Return [X, Y] of the center of cell containing provided text 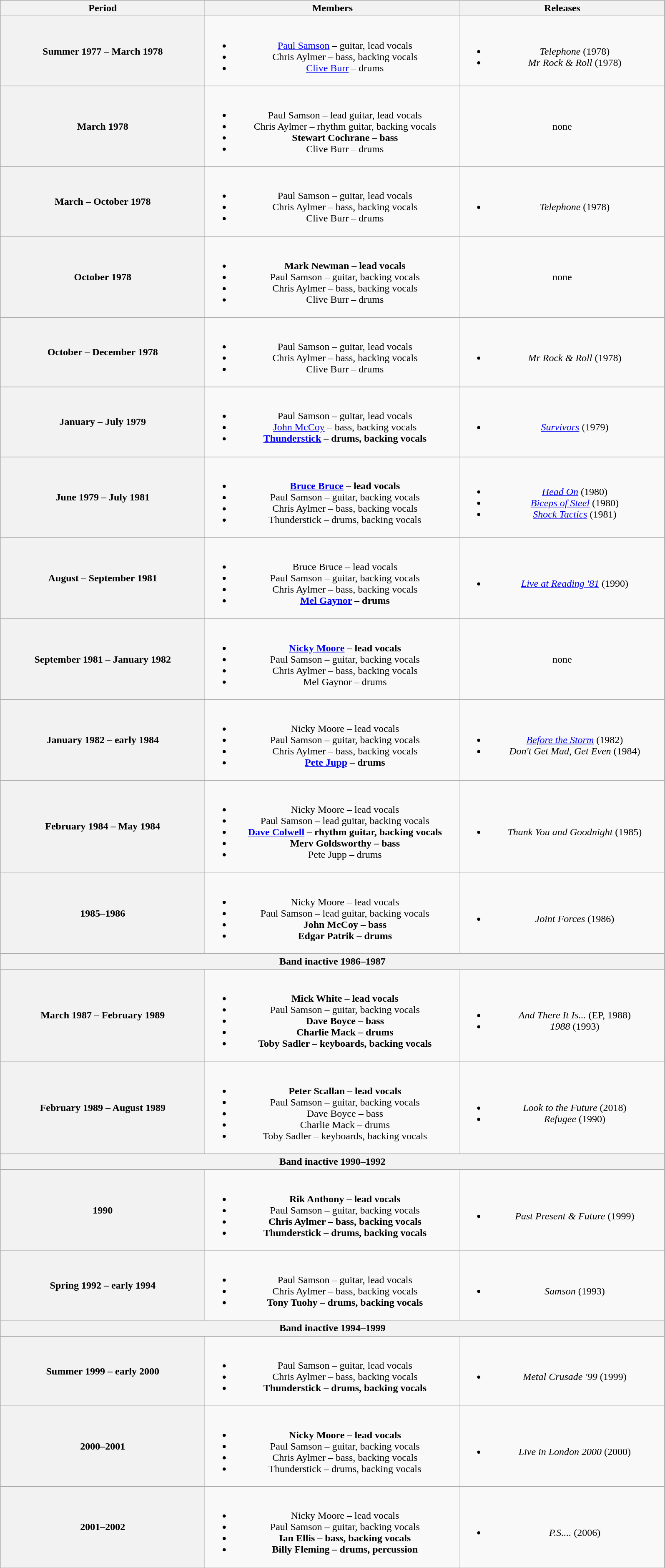
August – September 1981 [103, 578]
Samson (1993) [562, 1285]
Mick White – lead vocalsPaul Samson – guitar, backing vocalsDave Boyce – bassCharlie Mack – drumsToby Sadler – keyboards, backing vocals [333, 1016]
September 1981 – January 1982 [103, 659]
Live at Reading '81 (1990) [562, 578]
Members [333, 8]
Rik Anthony – lead vocalsPaul Samson – guitar, backing vocalsChris Aylmer – bass, backing vocalsThunderstick – drums, backing vocals [333, 1210]
Band inactive 1986–1987 [333, 962]
1985–1986 [103, 913]
March 1978 [103, 126]
January 1982 – early 1984 [103, 740]
March – October 1978 [103, 202]
Metal Crusade '99 (1999) [562, 1371]
Telephone (1978) [562, 202]
2001–2002 [103, 1527]
March 1987 – February 1989 [103, 1016]
Head On (1980)Biceps of Steel (1980)Shock Tactics (1981) [562, 497]
1990 [103, 1210]
And There It Is... (EP, 1988)1988 (1993) [562, 1016]
P.S.... (2006) [562, 1527]
Paul Samson – guitar, lead vocalsJohn McCoy – bass, backing vocalsThunderstick – drums, backing vocals [333, 422]
Nicky Moore – lead vocalsPaul Samson – guitar, backing vocalsIan Ellis – bass, backing vocalsBilly Fleming – drums, percussion [333, 1527]
Spring 1992 – early 1994 [103, 1285]
Live in London 2000 (2000) [562, 1446]
Peter Scallan – lead vocalsPaul Samson – guitar, backing vocalsDave Boyce – bassCharlie Mack – drumsToby Sadler – keyboards, backing vocals [333, 1108]
Telephone (1978)Mr Rock & Roll (1978) [562, 51]
Mr Rock & Roll (1978) [562, 352]
June 1979 – July 1981 [103, 497]
February 1989 – August 1989 [103, 1108]
2000–2001 [103, 1446]
October 1978 [103, 277]
Paul Samson – guitar, lead vocalsChris Aylmer – bass, backing vocalsThunderstick – drums, backing vocals [333, 1371]
Nicky Moore – lead vocalsPaul Samson – guitar, backing vocalsChris Aylmer – bass, backing vocalsPete Jupp – drums [333, 740]
Thank You and Goodnight (1985) [562, 827]
Paul Samson – lead guitar, lead vocalsChris Aylmer – rhythm guitar, backing vocalsStewart Cochrane – bassClive Burr – drums [333, 126]
Paul Samson – guitar, lead vocalsChris Aylmer – bass, backing vocalsTony Tuohy – drums, backing vocals [333, 1285]
Nicky Moore – lead vocalsPaul Samson – guitar, backing vocalsChris Aylmer – bass, backing vocalsThunderstick – drums, backing vocals [333, 1446]
Look to the Future (2018)Refugee (1990) [562, 1108]
October – December 1978 [103, 352]
Releases [562, 8]
Past Present & Future (1999) [562, 1210]
Before the Storm (1982)Don't Get Mad, Get Even (1984) [562, 740]
February 1984 – May 1984 [103, 827]
Band inactive 1990–1992 [333, 1162]
Summer 1977 – March 1978 [103, 51]
Period [103, 8]
Summer 1999 – early 2000 [103, 1371]
Bruce Bruce – lead vocalsPaul Samson – guitar, backing vocalsChris Aylmer – bass, backing vocalsMel Gaynor – drums [333, 578]
Bruce Bruce – lead vocalsPaul Samson – guitar, backing vocalsChris Aylmer – bass, backing vocalsThunderstick – drums, backing vocals [333, 497]
Mark Newman – lead vocalsPaul Samson – guitar, backing vocalsChris Aylmer – bass, backing vocalsClive Burr – drums [333, 277]
January – July 1979 [103, 422]
Joint Forces (1986) [562, 913]
Band inactive 1994–1999 [333, 1328]
Nicky Moore – lead vocalsPaul Samson – lead guitar, backing vocalsJohn McCoy – bassEdgar Patrik – drums [333, 913]
Survivors (1979) [562, 422]
Nicky Moore – lead vocalsPaul Samson – guitar, backing vocalsChris Aylmer – bass, backing vocalsMel Gaynor – drums [333, 659]
